Output the (X, Y) coordinate of the center of the cell containing the given text.  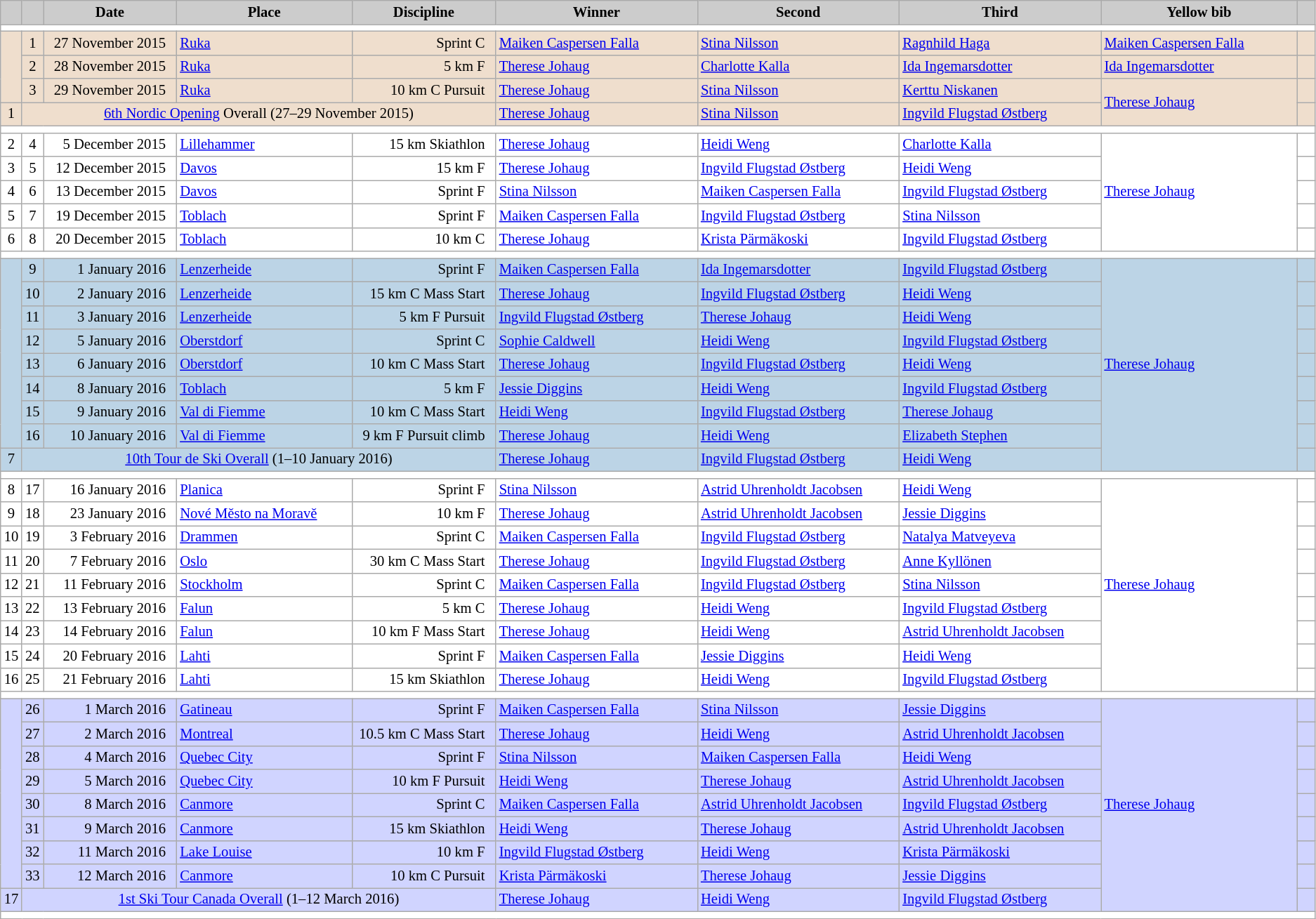
21 February 2016 (110, 680)
15 km F (424, 168)
Drammen (264, 537)
28 (32, 758)
11 February 2016 (110, 585)
12 March 2016 (110, 875)
9 km F Pursuit climb (424, 436)
2 January 2016 (110, 293)
24 (32, 656)
1 January 2016 (110, 270)
5 December 2015 (110, 145)
4 March 2016 (110, 758)
29 (32, 781)
10 km C (424, 239)
21 (32, 585)
Stockholm (264, 585)
13 February 2016 (110, 609)
Winner (597, 12)
12 December 2015 (110, 168)
10 January 2016 (110, 436)
25 (32, 680)
6 January 2016 (110, 364)
5 January 2016 (110, 341)
Lillehammer (264, 145)
20 December 2015 (110, 239)
Nové Město na Moravě (264, 513)
Discipline (424, 12)
26 (32, 710)
Montreal (264, 734)
11 March 2016 (110, 852)
16 January 2016 (110, 490)
33 (32, 875)
23 (32, 632)
1 March 2016 (110, 710)
2 March 2016 (110, 734)
5 March 2016 (110, 781)
32 (32, 852)
Planica (264, 490)
19 (32, 537)
20 (32, 561)
10 km F Mass Start (424, 632)
14 February 2016 (110, 632)
19 December 2015 (110, 216)
20 February 2016 (110, 656)
22 (32, 609)
8 January 2016 (110, 388)
Lake Louise (264, 852)
3 February 2016 (110, 537)
27 November 2015 (110, 43)
31 (32, 828)
8 March 2016 (110, 805)
Natalya Matveyeva (1000, 537)
9 January 2016 (110, 412)
Third (1000, 12)
23 January 2016 (110, 513)
15 km C Mass Start (424, 293)
Elizabeth Stephen (1000, 436)
Place (264, 12)
10 km F Pursuit (424, 781)
3 January 2016 (110, 317)
13 December 2015 (110, 192)
5 km F Pursuit (424, 317)
Anne Kyllönen (1000, 561)
30 (32, 805)
1st Ski Tour Canada Overall (1–12 March 2016) (258, 899)
Ragnhild Haga (1000, 43)
7 February 2016 (110, 561)
10th Tour de Ski Overall (1–10 January 2016) (258, 459)
10.5 km C Mass Start (424, 734)
Sophie Caldwell (597, 341)
Date (110, 12)
Yellow bib (1199, 12)
5 km C (424, 609)
27 (32, 734)
29 November 2015 (110, 91)
6th Nordic Opening Overall (27–29 November 2015) (258, 114)
9 March 2016 (110, 828)
Second (798, 12)
Oslo (264, 561)
30 km C Mass Start (424, 561)
Kerttu Niskanen (1000, 91)
28 November 2015 (110, 67)
18 (32, 513)
Gatineau (264, 710)
